Output the [x, y] coordinate of the center of the cell containing the given text.  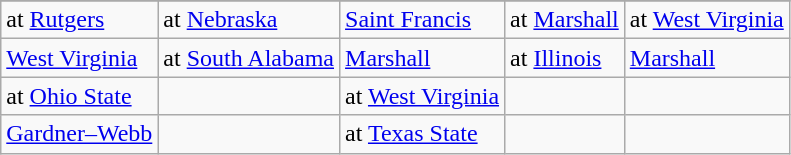
at South Alabama [249, 58]
at Texas State [422, 134]
Saint Francis [422, 20]
at Marshall [565, 20]
at Nebraska [249, 20]
at Rutgers [80, 20]
at Ohio State [80, 96]
Gardner–Webb [80, 134]
West Virginia [80, 58]
at Illinois [565, 58]
